Scan for the cell matching the given text and deliver its (X, Y) coordinate at center. 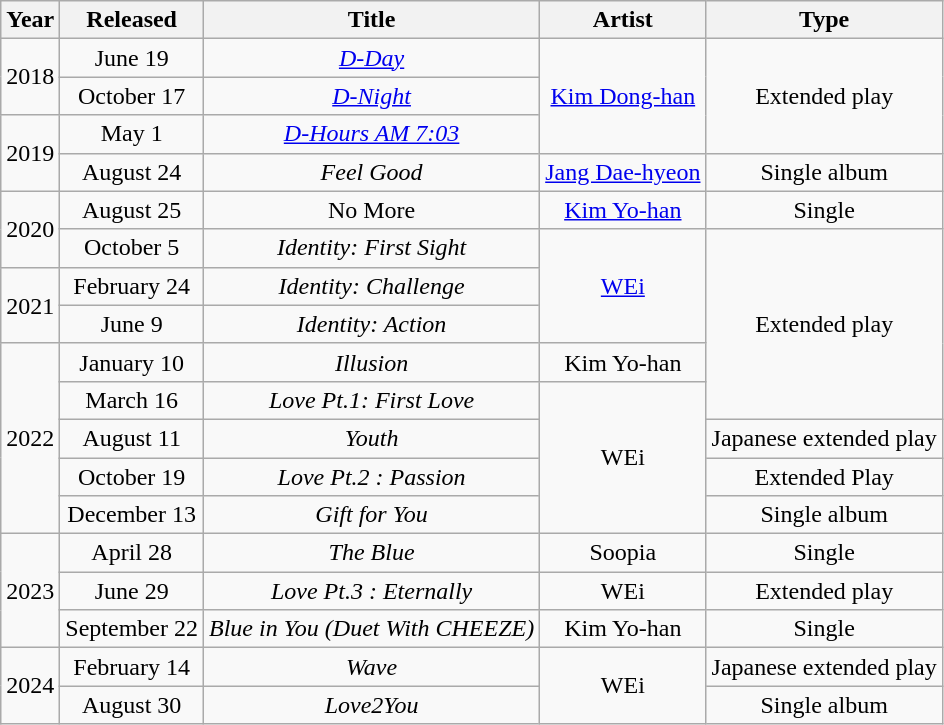
2019 (30, 153)
February 24 (132, 286)
Love2You (372, 705)
Wave (372, 667)
June 9 (132, 324)
2023 (30, 591)
October 5 (132, 248)
December 13 (132, 515)
Year (30, 20)
March 16 (132, 400)
Jang Dae-hyeon (623, 172)
August 24 (132, 172)
The Blue (372, 553)
Identity: First Sight (372, 248)
Type (824, 20)
Love Pt.2 : Passion (372, 477)
Kim Dong-han (623, 96)
Extended Play (824, 477)
Love Pt.1: First Love (372, 400)
February 14 (132, 667)
October 17 (132, 96)
Identity: Challenge (372, 286)
Gift for You (372, 515)
D-Hours AM 7:03 (372, 134)
D-Night (372, 96)
August 11 (132, 438)
August 25 (132, 210)
June 29 (132, 591)
Soopia (623, 553)
January 10 (132, 362)
2018 (30, 77)
2021 (30, 305)
May 1 (132, 134)
2022 (30, 438)
Released (132, 20)
2024 (30, 686)
September 22 (132, 629)
Youth (372, 438)
October 19 (132, 477)
Identity: Action (372, 324)
No More (372, 210)
August 30 (132, 705)
2020 (30, 229)
Title (372, 20)
Illusion (372, 362)
April 28 (132, 553)
D-Day (372, 58)
Feel Good (372, 172)
Artist (623, 20)
Love Pt.3 : Eternally (372, 591)
Blue in You (Duet With CHEEZE) (372, 629)
June 19 (132, 58)
